Provide the [x, y] coordinate of the cell's center where the given text is located.  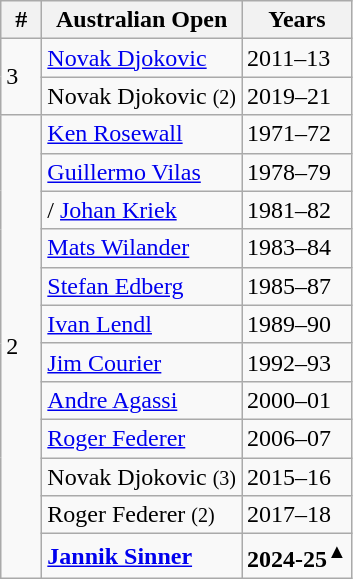
Jim Courier [142, 362]
Novak Djokovic (2) [142, 96]
Guillermo Vilas [142, 172]
Ivan Lendl [142, 324]
Years [298, 20]
2015–16 [298, 477]
Ken Rosewall [142, 134]
/ Johan Kriek [142, 210]
3 [22, 77]
Stefan Edberg [142, 286]
1992–93 [298, 362]
1971–72 [298, 134]
Novak Djokovic (3) [142, 477]
1978–79 [298, 172]
2 [22, 346]
1981–82 [298, 210]
# [22, 20]
2006–07 [298, 438]
Australian Open [142, 20]
2019–21 [298, 96]
Roger Federer (2) [142, 515]
Novak Djokovic [142, 58]
2011–13 [298, 58]
1985–87 [298, 286]
Jannik Sinner [142, 556]
2000–01 [298, 400]
Roger Federer [142, 438]
2017–18 [298, 515]
2024-25▲ [298, 556]
1983–84 [298, 248]
1989–90 [298, 324]
Mats Wilander [142, 248]
Andre Agassi [142, 400]
